Detect which cell encompasses the target text, then output its (X, Y) center coordinate. 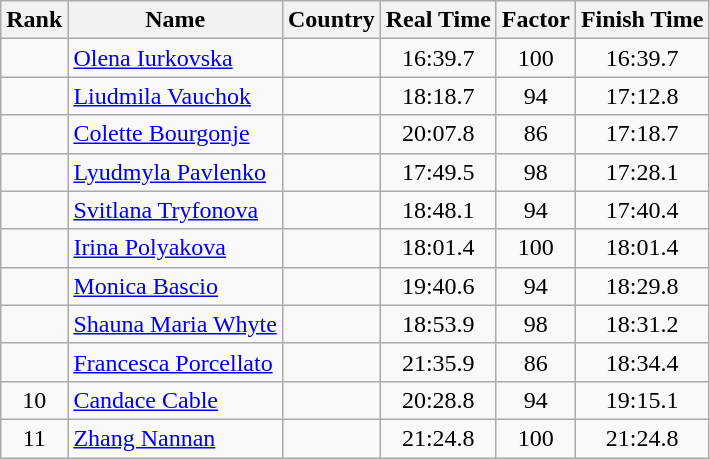
20:07.8 (438, 134)
10 (34, 400)
Svitlana Tryfonova (176, 210)
19:15.1 (642, 400)
17:40.4 (642, 210)
20:28.8 (438, 400)
18:18.7 (438, 96)
Lyudmyla Pavlenko (176, 172)
Name (176, 20)
18:53.9 (438, 324)
21:35.9 (438, 362)
Real Time (438, 20)
18:29.8 (642, 286)
Francesca Porcellato (176, 362)
19:40.6 (438, 286)
17:18.7 (642, 134)
17:12.8 (642, 96)
Finish Time (642, 20)
18:34.4 (642, 362)
Candace Cable (176, 400)
18:31.2 (642, 324)
11 (34, 438)
Liudmila Vauchok (176, 96)
Factor (536, 20)
Irina Polyakova (176, 248)
Rank (34, 20)
Shauna Maria Whyte (176, 324)
Country (331, 20)
Zhang Nannan (176, 438)
Monica Bascio (176, 286)
Colette Bourgonje (176, 134)
18:48.1 (438, 210)
17:49.5 (438, 172)
Olena Iurkovska (176, 58)
17:28.1 (642, 172)
